Find where the given text appears and provide that cell's center as [X, Y] coordinate. 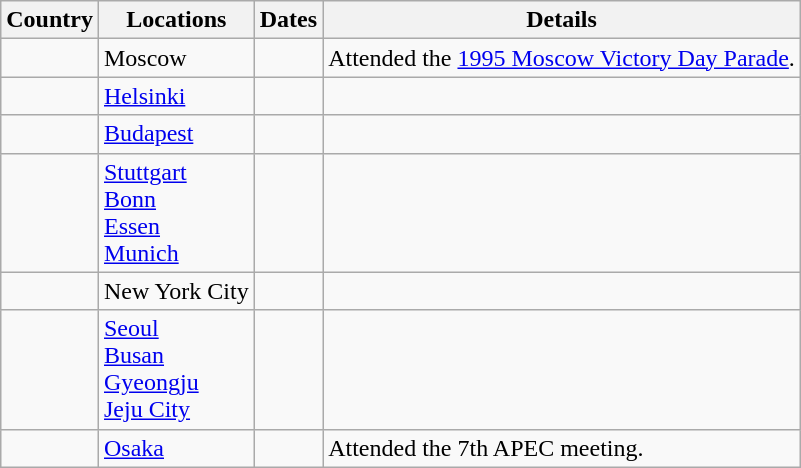
Budapest [176, 134]
Attended the 1995 Moscow Victory Day Parade. [562, 58]
Dates [288, 20]
Attended the 7th APEC meeting. [562, 448]
SeoulBusanGyeongjuJeju City [176, 370]
StuttgartBonnEssenMunich [176, 212]
Details [562, 20]
Helsinki [176, 96]
Osaka [176, 448]
New York City [176, 291]
Locations [176, 20]
Country [50, 20]
Moscow [176, 58]
